Find where the given text appears and provide that cell's center as [X, Y] coordinate. 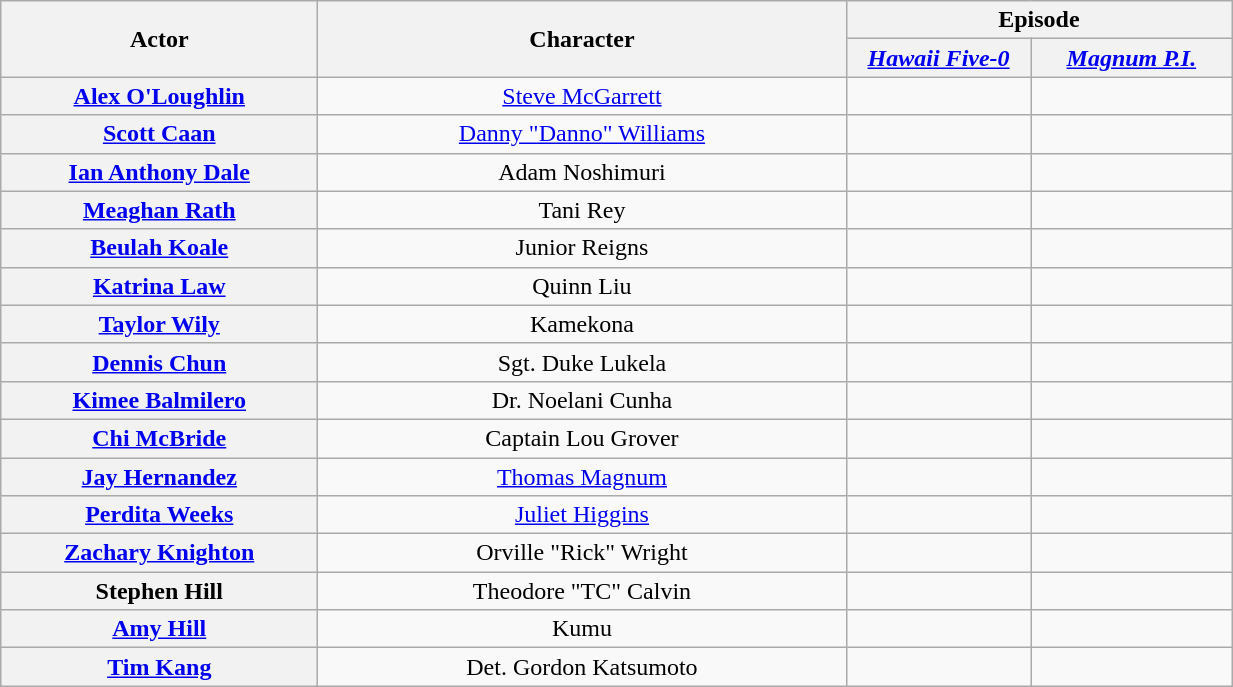
Quinn Liu [582, 286]
Meaghan Rath [160, 210]
Taylor Wily [160, 324]
Dennis Chun [160, 362]
Character [582, 39]
Beulah Koale [160, 248]
Katrina Law [160, 286]
Zachary Knighton [160, 553]
Chi McBride [160, 438]
Juliet Higgins [582, 515]
Jay Hernandez [160, 477]
Kamekona [582, 324]
Kimee Balmilero [160, 400]
Episode [1039, 20]
Captain Lou Grover [582, 438]
Dr. Noelani Cunha [582, 400]
Orville "Rick" Wright [582, 553]
Perdita Weeks [160, 515]
Junior Reigns [582, 248]
Adam Noshimuri [582, 172]
Amy Hill [160, 629]
Alex O'Loughlin [160, 96]
Det. Gordon Katsumoto [582, 667]
Ian Anthony Dale [160, 172]
Thomas Magnum [582, 477]
Sgt. Duke Lukela [582, 362]
Magnum P.I. [1132, 58]
Theodore "TC" Calvin [582, 591]
Steve McGarrett [582, 96]
Actor [160, 39]
Stephen Hill [160, 591]
Danny "Danno" Williams [582, 134]
Kumu [582, 629]
Tani Rey [582, 210]
Scott Caan [160, 134]
Tim Kang [160, 667]
Hawaii Five-0 [938, 58]
